Find where the given text appears and provide that cell's center as [X, Y] coordinate. 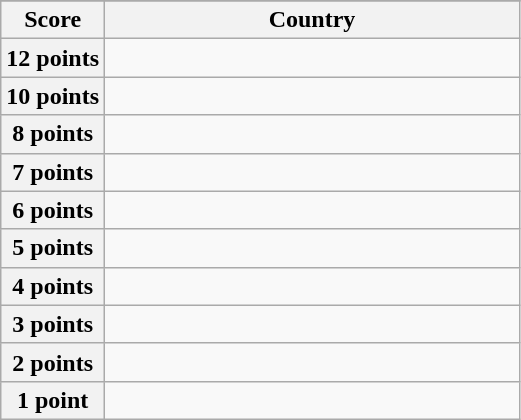
5 points [53, 248]
7 points [53, 172]
1 point [53, 400]
8 points [53, 134]
Country [312, 20]
10 points [53, 96]
6 points [53, 210]
12 points [53, 58]
Score [53, 20]
2 points [53, 362]
4 points [53, 286]
3 points [53, 324]
